Find where the given text appears and provide that cell's center as [x, y] coordinate. 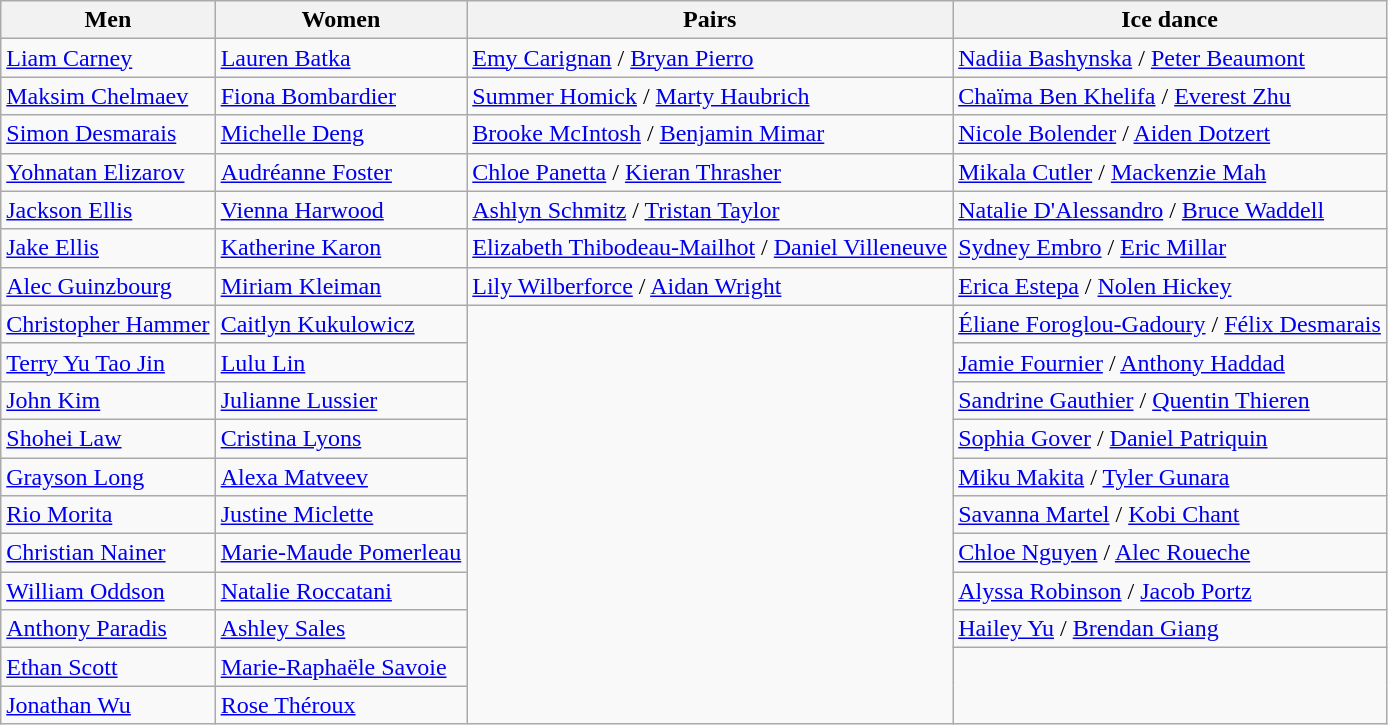
Summer Homick / Marty Haubrich [710, 96]
Rio Morita [108, 515]
Men [108, 20]
Caitlyn Kukulowicz [341, 324]
Sydney Embro / Eric Millar [1170, 248]
Natalie D'Alessandro / Bruce Waddell [1170, 210]
Lauren Batka [341, 58]
Éliane Foroglou-Gadoury / Félix Desmarais [1170, 324]
Nadiia Bashynska / Peter Beaumont [1170, 58]
Alexa Matveev [341, 477]
Christian Nainer [108, 553]
Terry Yu Tao Jin [108, 362]
Fiona Bombardier [341, 96]
Hailey Yu / Brendan Giang [1170, 629]
Sophia Gover / Daniel Patriquin [1170, 438]
Mikala Cutler / Mackenzie Mah [1170, 172]
Elizabeth Thibodeau-Mailhot / Daniel Villeneuve [710, 248]
Jake Ellis [108, 248]
Ethan Scott [108, 667]
Women [341, 20]
Chaïma Ben Khelifa / Everest Zhu [1170, 96]
Yohnatan Elizarov [108, 172]
Miku Makita / Tyler Gunara [1170, 477]
Ice dance [1170, 20]
Maksim Chelmaev [108, 96]
Michelle Deng [341, 134]
Justine Miclette [341, 515]
Audréanne Foster [341, 172]
Julianne Lussier [341, 400]
Jonathan Wu [108, 705]
Sandrine Gauthier / Quentin Thieren [1170, 400]
Nicole Bolender / Aiden Dotzert [1170, 134]
Katherine Karon [341, 248]
Jamie Fournier / Anthony Haddad [1170, 362]
Brooke McIntosh / Benjamin Mimar [710, 134]
Ashley Sales [341, 629]
Lulu Lin [341, 362]
Alec Guinzbourg [108, 286]
Miriam Kleiman [341, 286]
William Oddson [108, 591]
Cristina Lyons [341, 438]
Liam Carney [108, 58]
Savanna Martel / Kobi Chant [1170, 515]
Ashlyn Schmitz / Tristan Taylor [710, 210]
Alyssa Robinson / Jacob Portz [1170, 591]
Erica Estepa / Nolen Hickey [1170, 286]
Shohei Law [108, 438]
Pairs [710, 20]
Lily Wilberforce / Aidan Wright [710, 286]
Simon Desmarais [108, 134]
John Kim [108, 400]
Chloe Nguyen / Alec Roueche [1170, 553]
Jackson Ellis [108, 210]
Chloe Panetta / Kieran Thrasher [710, 172]
Christopher Hammer [108, 324]
Anthony Paradis [108, 629]
Grayson Long [108, 477]
Marie-Maude Pomerleau [341, 553]
Rose Théroux [341, 705]
Vienna Harwood [341, 210]
Marie-Raphaële Savoie [341, 667]
Natalie Roccatani [341, 591]
Emy Carignan / Bryan Pierro [710, 58]
